Extract the [X, Y] coordinate from the center of the cell holding the provided text.  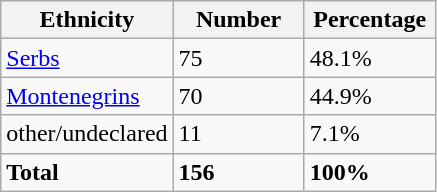
Percentage [370, 20]
Montenegrins [87, 96]
Serbs [87, 58]
7.1% [370, 134]
11 [238, 134]
Number [238, 20]
100% [370, 172]
44.9% [370, 96]
70 [238, 96]
Ethnicity [87, 20]
75 [238, 58]
48.1% [370, 58]
other/undeclared [87, 134]
Total [87, 172]
156 [238, 172]
